Provide the (X, Y) coordinate of the cell's center where the given text is located.  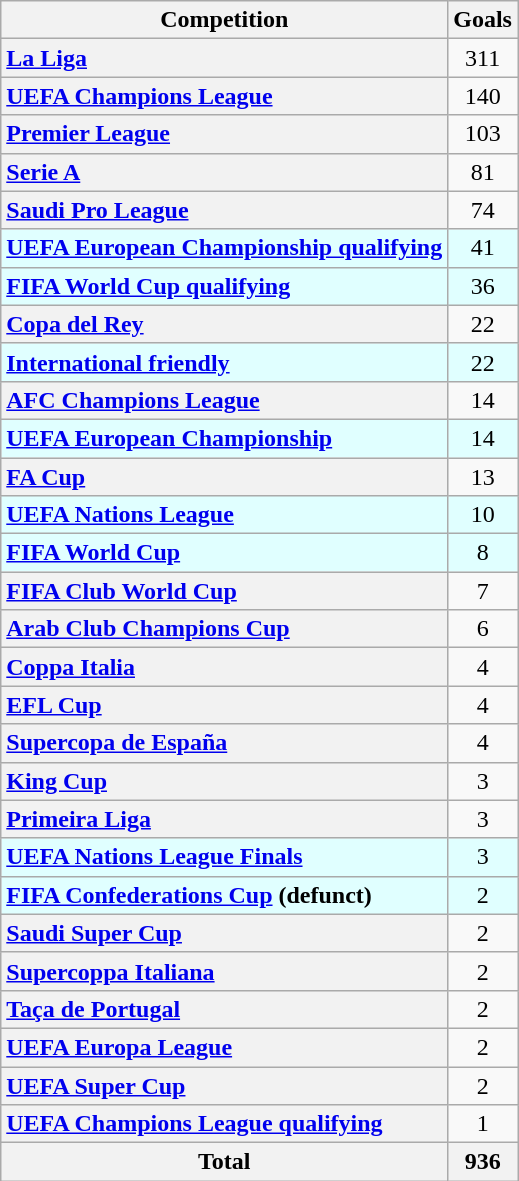
King Cup (224, 781)
Saudi Super Cup (224, 933)
Total (224, 1162)
FIFA Confederations Cup (defunct) (224, 895)
140 (483, 96)
UEFA Super Cup (224, 1085)
Goals (483, 20)
936 (483, 1162)
1 (483, 1124)
103 (483, 134)
UEFA Champions League qualifying (224, 1124)
Primeira Liga (224, 819)
UEFA Nations League Finals (224, 857)
UEFA Champions League (224, 96)
UEFA European Championship qualifying (224, 248)
Arab Club Champions Cup (224, 629)
Taça de Portugal (224, 1009)
7 (483, 591)
UEFA Nations League (224, 515)
Supercopa de España (224, 743)
FA Cup (224, 477)
EFL Cup (224, 705)
10 (483, 515)
UEFA European Championship (224, 438)
Serie A (224, 172)
36 (483, 286)
FIFA World Cup (224, 553)
Premier League (224, 134)
AFC Champions League (224, 400)
8 (483, 553)
311 (483, 58)
FIFA Club World Cup (224, 591)
Coppa Italia (224, 667)
Copa del Rey (224, 324)
La Liga (224, 58)
Supercoppa Italiana (224, 971)
FIFA World Cup qualifying (224, 286)
74 (483, 210)
6 (483, 629)
Saudi Pro League (224, 210)
13 (483, 477)
International friendly (224, 362)
41 (483, 248)
Competition (224, 20)
81 (483, 172)
UEFA Europa League (224, 1047)
